Identify which cell holds the provided text, then report its [X, Y] central coordinate. 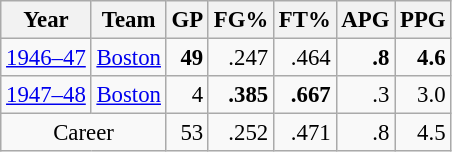
.252 [240, 133]
49 [187, 58]
.385 [240, 95]
4 [187, 95]
1947–48 [46, 95]
.471 [304, 133]
Career [84, 133]
Year [46, 20]
.247 [240, 58]
3.0 [423, 95]
1946–47 [46, 58]
.667 [304, 95]
FG% [240, 20]
FT% [304, 20]
.3 [366, 95]
PPG [423, 20]
APG [366, 20]
.464 [304, 58]
4.5 [423, 133]
Team [128, 20]
53 [187, 133]
4.6 [423, 58]
GP [187, 20]
